From the cell containing the given text, extract its center point as (X, Y) coordinate. 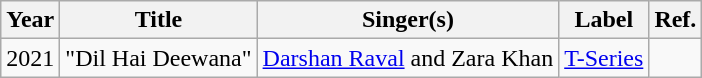
Singer(s) (408, 20)
Ref. (676, 20)
Darshan Raval and Zara Khan (408, 58)
Label (604, 20)
"Dil Hai Deewana" (158, 58)
T-Series (604, 58)
Year (30, 20)
Title (158, 20)
2021 (30, 58)
